Identify which cell holds the provided text, then report its (X, Y) central coordinate. 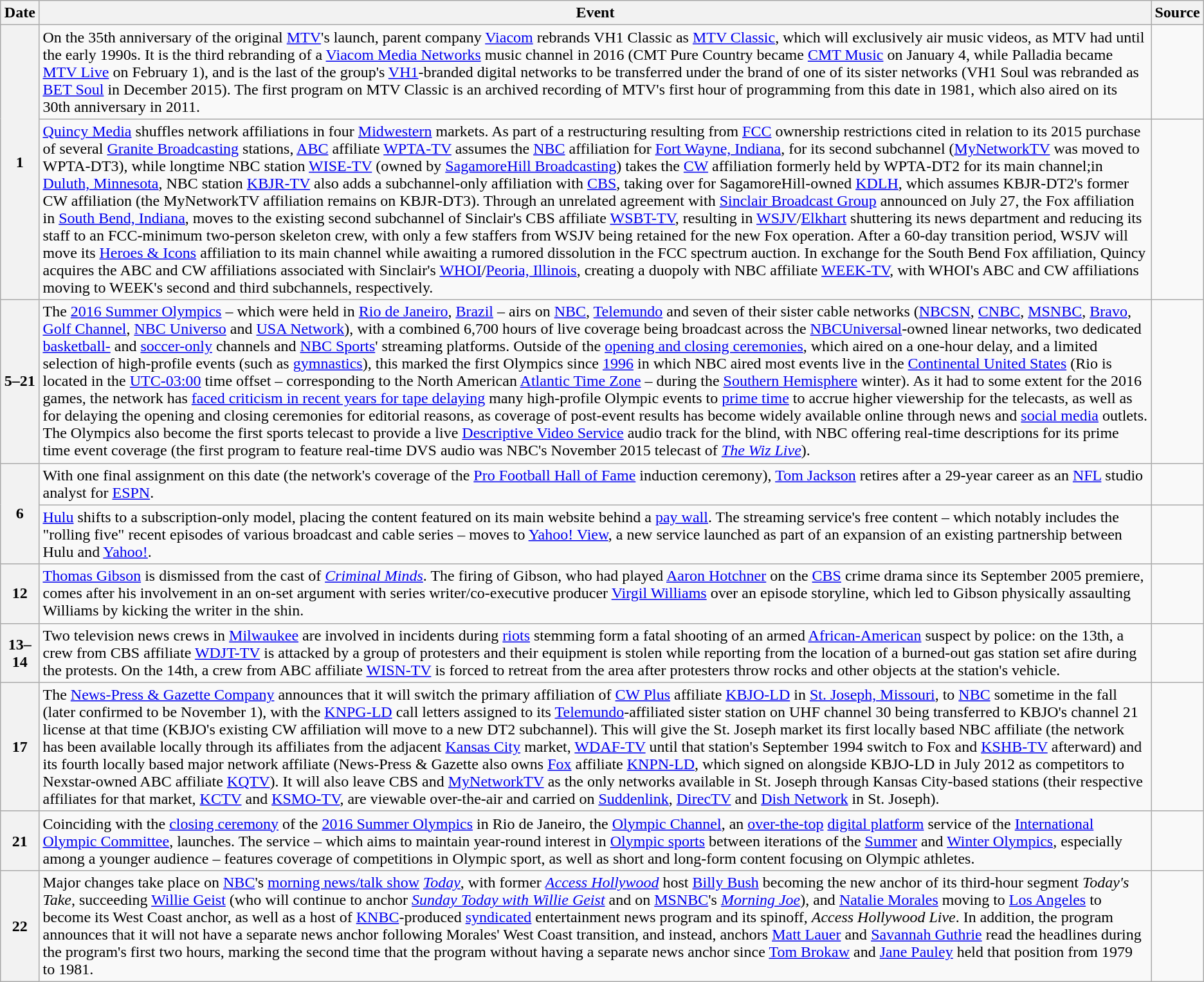
5–21 (20, 381)
Source (1177, 13)
Event (596, 13)
17 (20, 747)
13–14 (20, 653)
12 (20, 594)
22 (20, 926)
1 (20, 162)
21 (20, 841)
Date (20, 13)
6 (20, 513)
